Capture the cell that displays the provided text and extract its (X, Y) central coordinate. 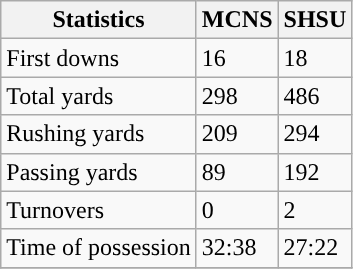
Turnovers (99, 210)
Rushing yards (99, 134)
18 (315, 58)
16 (237, 58)
294 (315, 134)
209 (237, 134)
0 (237, 210)
First downs (99, 58)
Passing yards (99, 172)
MCNS (237, 20)
89 (237, 172)
Statistics (99, 20)
486 (315, 96)
192 (315, 172)
Total yards (99, 96)
SHSU (315, 20)
27:22 (315, 248)
298 (237, 96)
Time of possession (99, 248)
32:38 (237, 248)
2 (315, 210)
